Return the (x, y) coordinate for the center point of the cell that contains the specified text.  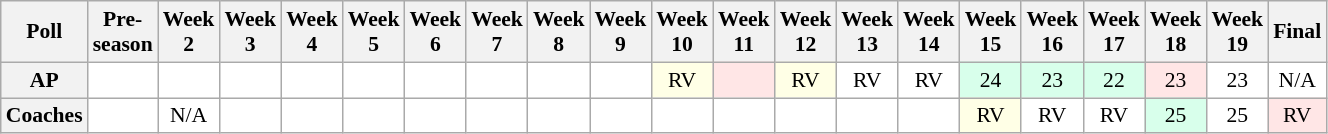
Final (1297, 32)
Week14 (929, 32)
Week13 (867, 32)
Week17 (1114, 32)
Poll (44, 32)
Pre-season (123, 32)
24 (991, 80)
Week4 (312, 32)
Week8 (559, 32)
Week3 (250, 32)
Week7 (497, 32)
Week5 (374, 32)
Week9 (621, 32)
Week12 (806, 32)
Week15 (991, 32)
AP (44, 80)
22 (1114, 80)
Week18 (1176, 32)
Week6 (435, 32)
Coaches (44, 116)
Week16 (1052, 32)
Week2 (189, 32)
Week10 (682, 32)
Week11 (744, 32)
Week19 (1237, 32)
